Extract the [X, Y] coordinate from the center of the cell holding the provided text.  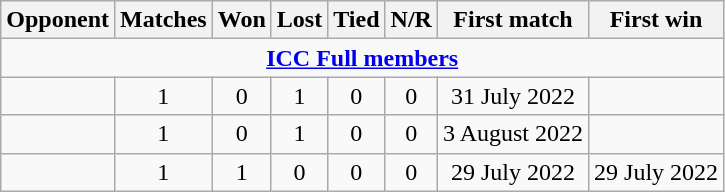
3 August 2022 [512, 134]
Matches [164, 20]
Won [242, 20]
Tied [356, 20]
N/R [411, 20]
First win [656, 20]
ICC Full members [362, 58]
First match [512, 20]
Lost [299, 20]
31 July 2022 [512, 96]
Opponent [58, 20]
